Search for the cell housing the specified text and yield its (x, y) center coordinate. 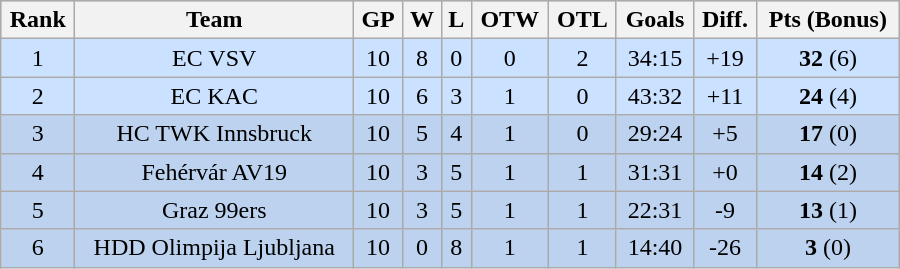
17 (0) (828, 134)
24 (4) (828, 96)
14 (2) (828, 172)
HC TWK Innsbruck (214, 134)
EC VSV (214, 58)
GP (378, 20)
22:31 (654, 210)
Fehérvár AV19 (214, 172)
+0 (726, 172)
13 (1) (828, 210)
14:40 (654, 248)
Diff. (726, 20)
Goals (654, 20)
L (456, 20)
-26 (726, 248)
+11 (726, 96)
31:31 (654, 172)
29:24 (654, 134)
+5 (726, 134)
3 (0) (828, 248)
-9 (726, 210)
43:32 (654, 96)
+19 (726, 58)
34:15 (654, 58)
Pts (Bonus) (828, 20)
EC KAC (214, 96)
32 (6) (828, 58)
HDD Olimpija Ljubljana (214, 248)
Team (214, 20)
OTW (510, 20)
Graz 99ers (214, 210)
OTL (582, 20)
Rank (38, 20)
W (422, 20)
